From the cell containing the given text, extract its center point as [X, Y] coordinate. 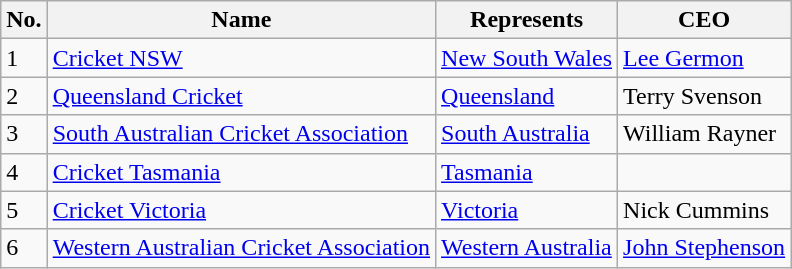
6 [24, 248]
3 [24, 134]
New South Wales [527, 58]
Nick Cummins [704, 210]
Lee Germon [704, 58]
4 [24, 172]
No. [24, 20]
William Rayner [704, 134]
2 [24, 96]
Victoria [527, 210]
Western Australia [527, 248]
Cricket Victoria [241, 210]
John Stephenson [704, 248]
CEO [704, 20]
Cricket Tasmania [241, 172]
Queensland [527, 96]
Tasmania [527, 172]
1 [24, 58]
5 [24, 210]
South Australia [527, 134]
Represents [527, 20]
Name [241, 20]
Cricket NSW [241, 58]
Queensland Cricket [241, 96]
Terry Svenson [704, 96]
Western Australian Cricket Association [241, 248]
South Australian Cricket Association [241, 134]
